Return the [x, y] coordinate for the center point of the cell that contains the specified text.  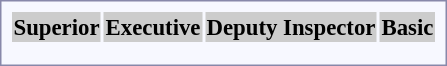
Deputy Inspector [291, 27]
Basic [408, 27]
Superior [56, 27]
Executive [153, 27]
